Identify which cell holds the provided text, then report its (X, Y) central coordinate. 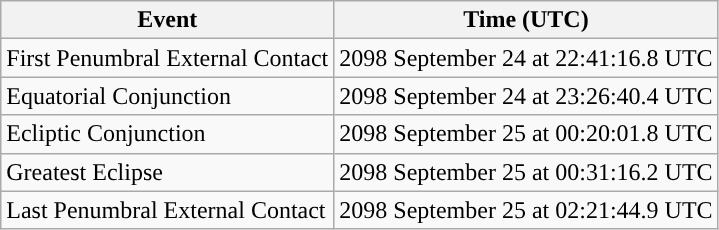
2098 September 25 at 02:21:44.9 UTC (526, 210)
2098 September 24 at 23:26:40.4 UTC (526, 96)
First Penumbral External Contact (168, 58)
Time (UTC) (526, 20)
Ecliptic Conjunction (168, 134)
Equatorial Conjunction (168, 96)
Event (168, 20)
Greatest Eclipse (168, 172)
2098 September 25 at 00:31:16.2 UTC (526, 172)
2098 September 25 at 00:20:01.8 UTC (526, 134)
2098 September 24 at 22:41:16.8 UTC (526, 58)
Last Penumbral External Contact (168, 210)
